Find where the given text appears and provide that cell's center as [X, Y] coordinate. 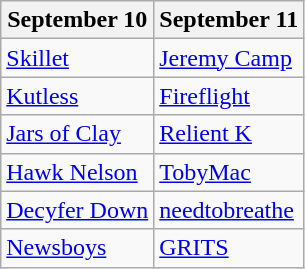
TobyMac [229, 172]
Skillet [78, 58]
Jars of Clay [78, 134]
needtobreathe [229, 210]
Kutless [78, 96]
September 11 [229, 20]
GRITS [229, 248]
Jeremy Camp [229, 58]
Relient K [229, 134]
September 10 [78, 20]
Newsboys [78, 248]
Hawk Nelson [78, 172]
Fireflight [229, 96]
Decyfer Down [78, 210]
